Search for the cell housing the specified text and yield its [X, Y] center coordinate. 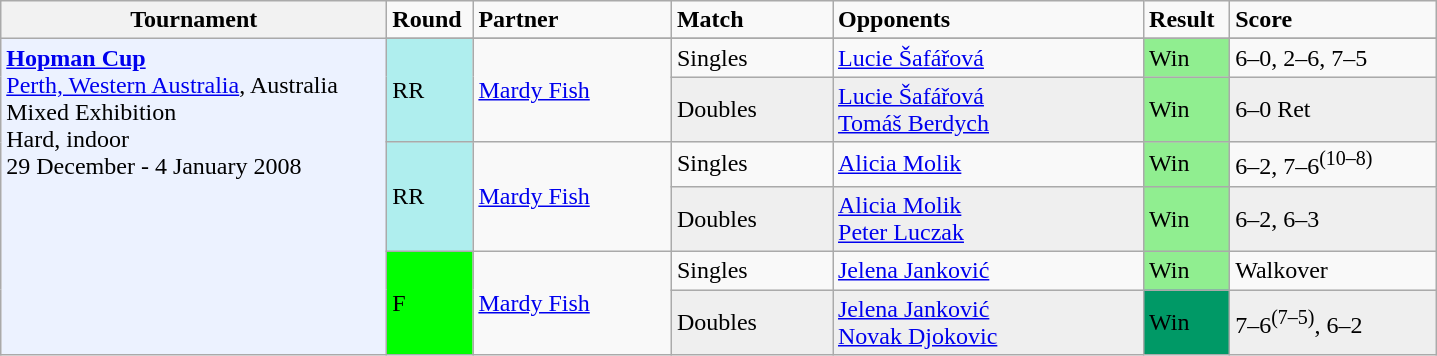
Score [1333, 20]
7–6(7–5), 6–2 [1333, 322]
6–2, 7–6(10–8) [1333, 164]
6–0, 2–6, 7–5 [1333, 58]
Lucie Šafářová Tomáš Berdych [988, 110]
6–0 Ret [1333, 110]
Opponents [988, 20]
Result [1187, 20]
Alicia Molik Peter Luczak [988, 218]
Jelena Janković [988, 271]
Tournament [194, 20]
Lucie Šafářová [988, 58]
Partner [572, 20]
Jelena Janković Novak Djokovic [988, 322]
F [430, 304]
Round [430, 20]
Alicia Molik [988, 164]
6–2, 6–3 [1333, 218]
Walkover [1333, 271]
Match [752, 20]
Hopman Cup Perth, Western Australia, AustraliaMixed ExhibitionHard, indoor29 December - 4 January 2008 [194, 197]
